Output the (x, y) coordinate of the center of the cell containing the given text.  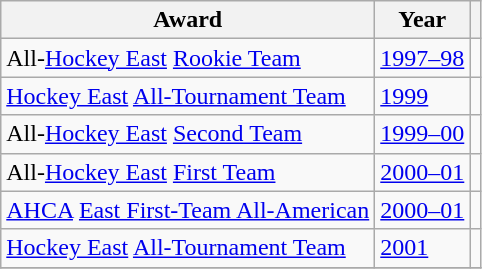
1999 (422, 96)
2001 (422, 248)
All-Hockey East First Team (188, 172)
Year (422, 20)
AHCA East First-Team All-American (188, 210)
1997–98 (422, 58)
Award (188, 20)
All-Hockey East Rookie Team (188, 58)
1999–00 (422, 134)
All-Hockey East Second Team (188, 134)
